Scan for the cell matching the given text and deliver its [x, y] coordinate at center. 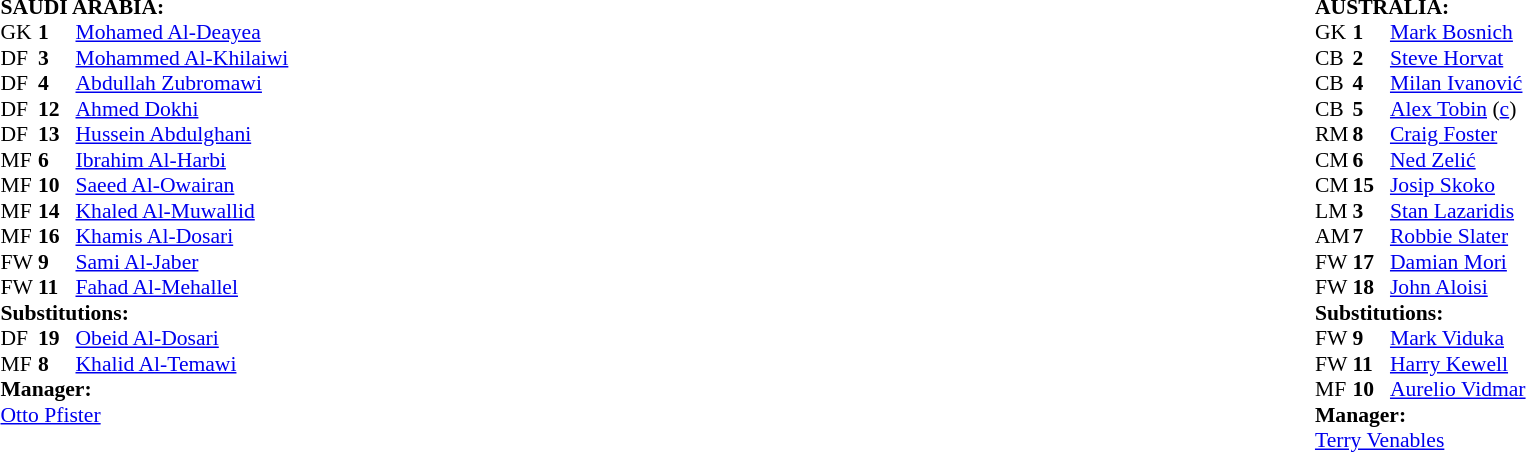
19 [57, 339]
Mark Bosnich [1458, 33]
Khaled Al-Muwallid [185, 211]
13 [57, 135]
Ibrahim Al-Harbi [185, 160]
Josip Skoko [1458, 185]
17 [1371, 262]
Otto Pfister [146, 415]
15 [1371, 185]
John Aloisi [1458, 287]
AM [1334, 237]
14 [57, 211]
12 [57, 109]
Khalid Al-Temawi [185, 364]
2 [1371, 58]
Milan Ivanović [1458, 83]
Saeed Al-Owairan [185, 185]
Steve Horvat [1458, 58]
Ahmed Dokhi [185, 109]
Khamis Al-Dosari [185, 237]
7 [1371, 237]
Stan Lazaridis [1458, 211]
5 [1371, 109]
Harry Kewell [1458, 364]
Robbie Slater [1458, 237]
Obeid Al-Dosari [185, 339]
Hussein Abdulghani [185, 135]
Mark Viduka [1458, 339]
RM [1334, 135]
Craig Foster [1458, 135]
Fahad Al-Mehallel [185, 287]
LM [1334, 211]
Sami Al-Jaber [185, 262]
Damian Mori [1458, 262]
Alex Tobin (c) [1458, 109]
Ned Zelić [1458, 160]
Abdullah Zubromawi [185, 83]
16 [57, 237]
Aurelio Vidmar [1458, 389]
18 [1371, 287]
Mohamed Al-Deayea [185, 33]
Mohammed Al-Khilaiwi [185, 58]
